Locate the cell with the specified text and output its (x, y) center coordinate. 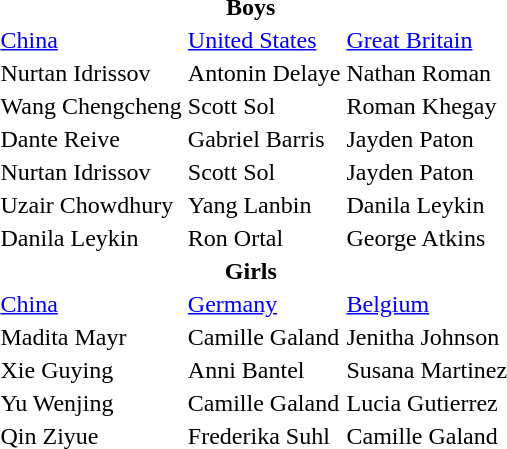
Antonin Delaye (264, 73)
Ron Ortal (264, 238)
Yang Lanbin (264, 205)
Germany (264, 304)
United States (264, 40)
Anni Bantel (264, 370)
Gabriel Barris (264, 139)
